Return (X, Y) of the center of cell containing provided text 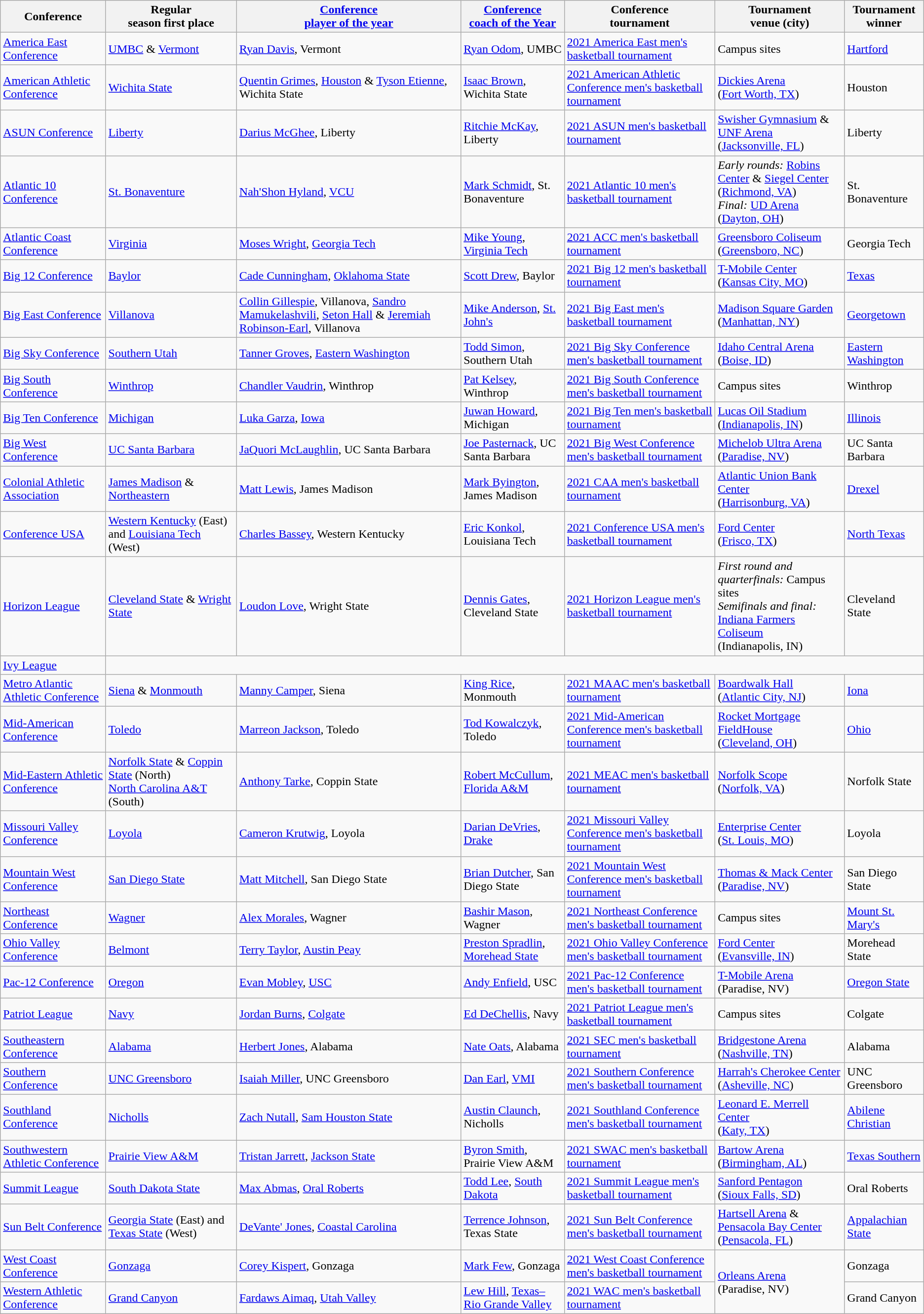
Colonial Athletic Association (53, 489)
Missouri Valley Conference (53, 834)
2021 Conference USA men's basketball tournament (640, 534)
Summit League (53, 1188)
Ohio Valley Conference (53, 950)
Big 12 Conference (53, 276)
2021 Mountain West Conference men's basketball tournament (640, 879)
2021 WAC men's basketball tournament (640, 1298)
Charles Bassey, Western Kentucky (348, 534)
Cleveland State & Wright State (171, 606)
Byron Smith, Prairie View A&M (512, 1155)
Scott Drew, Baylor (512, 276)
Big West Conference (53, 449)
Tournamentvenue (city) (780, 17)
Dickies Arena(Fort Worth, TX) (780, 87)
Houston (884, 87)
Ford Center(Evansville, IN) (780, 950)
Dennis Gates, Cleveland State (512, 606)
Chandler Vaudrin, Winthrop (348, 385)
2021 Southland Conference men's basketball tournament (640, 1117)
Hartsell Arena & Pensacola Bay Center(Pensacola, FL) (780, 1227)
Navy (171, 1014)
2021 Mid-American Conference men's basketball tournament (640, 729)
Moses Wright, Georgia Tech (348, 244)
Oregon (171, 982)
Illinois (884, 418)
Dan Earl, VMI (512, 1078)
Prairie View A&M (171, 1155)
Mountain West Conference (53, 879)
Big Sky Conference (53, 354)
Southland Conference (53, 1117)
Mark Schmidt, St. Bonaventure (512, 192)
Ed DeChellis, Navy (512, 1014)
Oral Roberts (884, 1188)
UMBC & Vermont (171, 48)
Herbert Jones, Alabama (348, 1046)
Bartow Arena(Birmingham, AL) (780, 1155)
2021 American Athletic Conference men's basketball tournament (640, 87)
Enterprise Center(St. Louis, MO) (780, 834)
Manny Camper, Siena (348, 690)
Atlantic Union Bank Center(Harrisonburg, VA) (780, 489)
Tod Kowalczyk, Toledo (512, 729)
Big Ten Conference (53, 418)
2021 Ohio Valley Conference men's basketball tournament (640, 950)
Tristan Jarrett, Jackson State (348, 1155)
Michelob Ultra Arena(Paradise, NV) (780, 449)
Belmont (171, 950)
America East Conference (53, 48)
2021 Northeast Conference men's basketball tournament (640, 917)
2021 CAA men's basketball tournament (640, 489)
Mark Byington, James Madison (512, 489)
Luka Garza, Iowa (348, 418)
Texas (884, 276)
Big South Conference (53, 385)
Northeast Conference (53, 917)
Patriot League (53, 1014)
Corey Kispert, Gonzaga (348, 1266)
Tanner Groves, Eastern Washington (348, 354)
Georgia State (East) and Texas State (West) (171, 1227)
Big East Conference (53, 315)
2021 Missouri Valley Conference men's basketball tournament (640, 834)
Nicholls (171, 1117)
Horizon League (53, 606)
Abilene Christian (884, 1117)
Ryan Odom, UMBC (512, 48)
Bashir Mason, Wagner (512, 917)
2021 MEAC men's basketball tournament (640, 781)
2021 Sun Belt Conference men's basketball tournament (640, 1227)
South Dakota State (171, 1188)
Orleans Arena(Paradise, NV) (780, 1282)
Sun Belt Conference (53, 1227)
Cameron Krutwig, Loyola (348, 834)
Swisher Gymnasium & UNF Arena(Jacksonville, FL) (780, 133)
Oregon State (884, 982)
Marreon Jackson, Toledo (348, 729)
Anthony Tarke, Coppin State (348, 781)
Leonard E. Merrell Center(Katy, TX) (780, 1117)
Conferencecoach of the Year (512, 17)
Idaho Central Arena(Boise, ID) (780, 354)
Sanford Pentagon(Sioux Falls, SD) (780, 1188)
T-Mobile Center(Kansas City, MO) (780, 276)
Pac-12 Conference (53, 982)
Evan Mobley, USC (348, 982)
Mike Young, Virginia Tech (512, 244)
Norfolk State (884, 781)
Conference USA (53, 534)
Southern Conference (53, 1078)
Iona (884, 690)
2021 Pac-12 Conference men's basketball tournament (640, 982)
2021 SEC men's basketball tournament (640, 1046)
First round and quarterfinals: Campus sitesSemifinals and final: Indiana Farmers Coliseum(Indianapolis, IN) (780, 606)
Boardwalk Hall(Atlantic City, NJ) (780, 690)
Ritchie McKay, Liberty (512, 133)
Darius McGhee, Liberty (348, 133)
2021 West Coast Conference men's basketball tournament (640, 1266)
Colgate (884, 1014)
Isaiah Miller, UNC Greensboro (348, 1078)
2021 Horizon League men's basketball tournament (640, 606)
Austin Claunch, Nicholls (512, 1117)
Loudon Love, Wright State (348, 606)
Robert McCullum, Florida A&M (512, 781)
Tournamentwinner (884, 17)
2021 ASUN men's basketball tournament (640, 133)
2021 Atlantic 10 men's basketball tournament (640, 192)
2021 MAAC men's basketball tournament (640, 690)
Terry Taylor, Austin Peay (348, 950)
Mike Anderson, St. John's (512, 315)
2021 Big Sky Conference men's basketball tournament (640, 354)
King Rice, Monmouth (512, 690)
Matt Lewis, James Madison (348, 489)
2021 Southern Conference men's basketball tournament (640, 1078)
Jordan Burns, Colgate (348, 1014)
Thomas & Mack Center(Paradise, NV) (780, 879)
Eastern Washington (884, 354)
Michigan (171, 418)
Hartford (884, 48)
Collin Gillespie, Villanova, Sandro Mamukelashvili, Seton Hall & Jeremiah Robinson-Earl, Villanova (348, 315)
2021 SWAC men's basketball tournament (640, 1155)
2021 Big South Conference men's basketball tournament (640, 385)
Rocket Mortgage FieldHouse(Cleveland, OH) (780, 729)
American Athletic Conference (53, 87)
Wagner (171, 917)
2021 ACC men's basketball tournament (640, 244)
Morehead State (884, 950)
Georgia Tech (884, 244)
Southern Utah (171, 354)
Joe Pasternack, UC Santa Barbara (512, 449)
Ivy League (53, 665)
Villanova (171, 315)
Nah'Shon Hyland, VCU (348, 192)
Drexel (884, 489)
JaQuori McLaughlin, UC Santa Barbara (348, 449)
Atlantic Coast Conference (53, 244)
2021 Big 12 men's basketball tournament (640, 276)
Georgetown (884, 315)
Southeastern Conference (53, 1046)
2021 Summit League men's basketball tournament (640, 1188)
Cleveland State (884, 606)
Matt Mitchell, San Diego State (348, 879)
Todd Simon, Southern Utah (512, 354)
2021 Patriot League men's basketball tournament (640, 1014)
Wichita State (171, 87)
Nate Oats, Alabama (512, 1046)
Terrence Johnson, Texas State (512, 1227)
Madison Square Garden(Manhattan, NY) (780, 315)
Todd Lee, South Dakota (512, 1188)
James Madison & Northeastern (171, 489)
Harrah's Cherokee Center(Asheville, NC) (780, 1078)
DeVante' Jones, Coastal Carolina (348, 1227)
Texas Southern (884, 1155)
Norfolk State & Coppin State (North)North Carolina A&T (South) (171, 781)
Zach Nutall, Sam Houston State (348, 1117)
Ohio (884, 729)
Isaac Brown, Wichita State (512, 87)
Max Abmas, Oral Roberts (348, 1188)
Western Kentucky (East) and Louisiana Tech (West) (171, 534)
Fardaws Aimaq, Utah Valley (348, 1298)
2021 Big East men's basketball tournament (640, 315)
Darian DeVries, Drake (512, 834)
North Texas (884, 534)
T-Mobile Arena(Paradise, NV) (780, 982)
Eric Konkol, Louisiana Tech (512, 534)
Cade Cunningham, Oklahoma State (348, 276)
Alex Morales, Wagner (348, 917)
Atlantic 10 Conference (53, 192)
Lucas Oil Stadium(Indianapolis, IN) (780, 418)
Pat Kelsey, Winthrop (512, 385)
Siena & Monmouth (171, 690)
Ryan Davis, Vermont (348, 48)
2021 America East men's basketball tournament (640, 48)
Quentin Grimes, Houston & Tyson Etienne, Wichita State (348, 87)
Conferencetournament (640, 17)
Lew Hill, Texas–Rio Grande Valley (512, 1298)
Mount St. Mary's (884, 917)
Baylor (171, 276)
Southwestern Athletic Conference (53, 1155)
Mid-Eastern Athletic Conference (53, 781)
Toledo (171, 729)
Andy Enfield, USC (512, 982)
Mid-American Conference (53, 729)
Bridgestone Arena(Nashville, TN) (780, 1046)
Conferenceplayer of the year (348, 17)
West Coast Conference (53, 1266)
Regularseason first place (171, 17)
Early rounds: Robins Center & Siegel Center(Richmond, VA)Final: UD Arena(Dayton, OH) (780, 192)
Juwan Howard, Michigan (512, 418)
Conference (53, 17)
Metro Atlantic Athletic Conference (53, 690)
2021 Big West Conference men's basketball tournament (640, 449)
Mark Few, Gonzaga (512, 1266)
Preston Spradlin, Morehead State (512, 950)
Norfolk Scope(Norfolk, VA) (780, 781)
Brian Dutcher, San Diego State (512, 879)
2021 Big Ten men's basketball tournament (640, 418)
Ford Center(Frisco, TX) (780, 534)
Western Athletic Conference (53, 1298)
Virginia (171, 244)
Appalachian State (884, 1227)
ASUN Conference (53, 133)
Greensboro Coliseum(Greensboro, NC) (780, 244)
